Extract the (x, y) coordinate from the center of the cell holding the provided text.  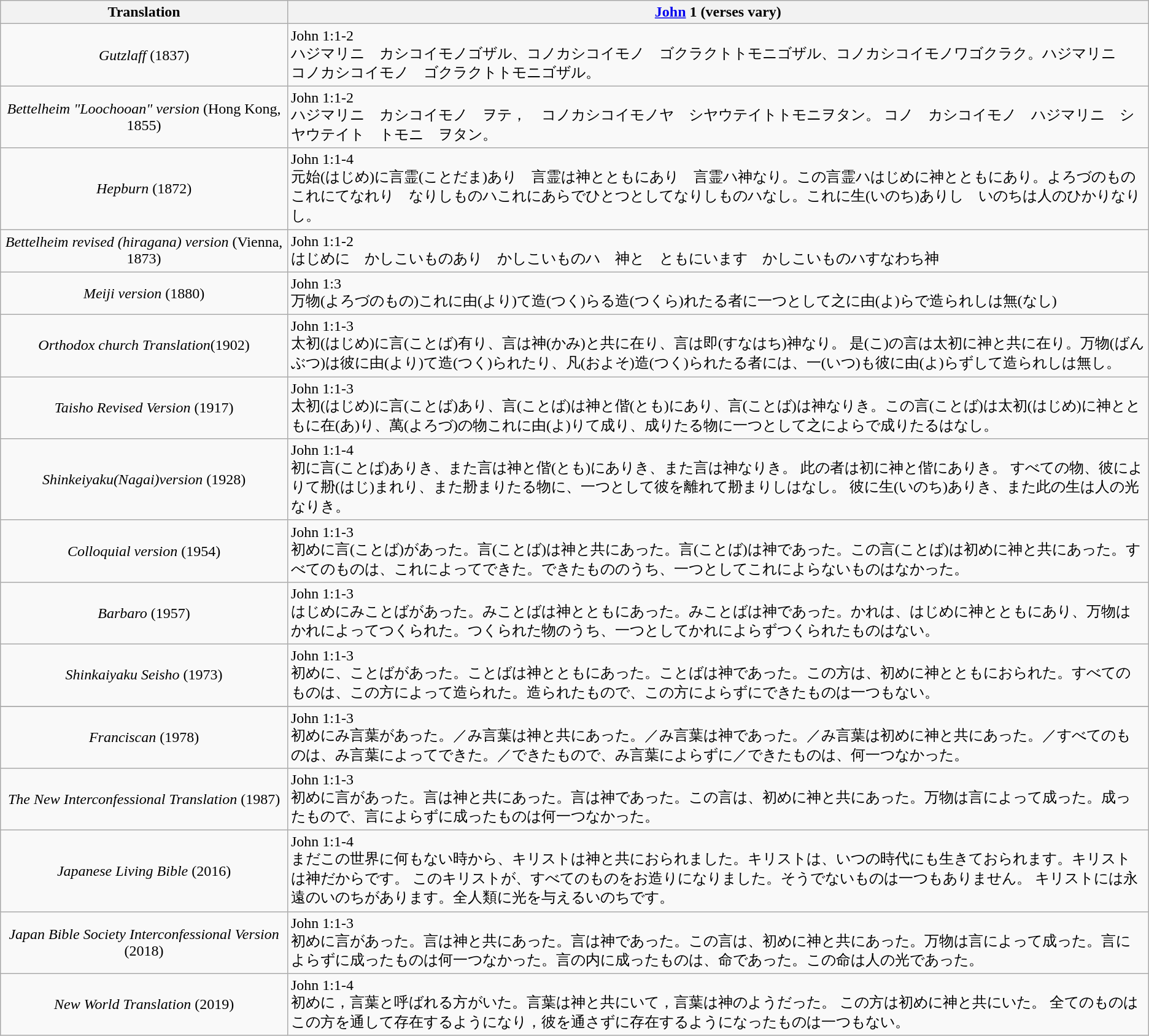
John 1:1-3太初(はじめ)に言(ことば)有り、言は神(かみ)と共に在り、言は即(すなはち)神なり。 是(こ)の言は太初に神と共に在り。万物(ばんぶつ)は彼に由(より)て造(つく)られたり、凡(およそ)造(つく)られたる者には、一(いつ)も彼に由(よ)らずして造られしは無し。 (718, 346)
John 1:1-3初めに言(ことば)があった。言(ことば)は神と共にあった。言(ことば)は神であった。この言(ことば)は初めに神と共にあった。すべてのものは、これによってできた。できたもののうち、一つとしてこれによらないものはなかった。 (718, 551)
Taisho Revised Version (1917) (144, 408)
John 1:1-3初めに、ことばがあった。ことばは神とともにあった。ことばは神であった。この方は、初めに神とともにおられた。すべてのものは、この方によって造られた。造られたもので、この方によらずにできたものは一つもない。 (718, 675)
Translation (144, 12)
Orthodox church Translation(1902) (144, 346)
Bettelheim "Loochooan" version (Hong Kong, 1855) (144, 117)
John 1:1-3初めに言があった。言は神と共にあった。言は神であった。この言は、初めに神と共にあった。万物は言によって成った。成ったもので、言によらずに成ったものは何一つなかった。 (718, 799)
John 1:1-2ハジマリニ カシコイモノゴザル、コノカシコイモノ ゴクラクトトモニゴザル、コノカシコイモノワゴクラク。ハジマリニ コノカシコイモノ ゴクラクトトモニゴザル。 (718, 55)
Barbaro (1957) (144, 613)
John 1:3万物(よろづのもの)これに由(より)て造(つく)らる造(つくら)れたる者に一つとして之に由(よ)らで造られしは無(なし) (718, 293)
Colloquial version (1954) (144, 551)
Bettelheim revised (hiragana) version (Vienna, 1873) (144, 251)
John 1:1-2はじめに かしこいものあり かしこいものハ 神と ともにいます かしこいものハすなわち神 (718, 251)
John 1:1-3太初(はじめ)に言(ことば)あり、言(ことば)は神と偕(とも)にあり、言(ことば)は神なりき。この言(ことば)は太初(はじめ)に神とともに在(あ)り、萬(よろづ)の物これに由(よ)りて成り、成りたる物に一つとして之によらで成りたるはなし。 (718, 408)
Gutzlaff (1837) (144, 55)
John 1 (verses vary) (718, 12)
John 1:1-4初に言(ことば)ありき、また言は神と偕(とも)にありき、また言は神なりき。 此の者は初に神と偕にありき。 すべての物、彼によりて刱(はじ)まれり、また刱まりたる物に、一つとして彼を離れて刱まりしはなし。 彼に生(いのち)ありき、また此の生は人の光なりき。 (718, 480)
Hepburn (1872) (144, 189)
Meiji version (1880) (144, 293)
Franciscan (1978) (144, 736)
John 1:1-4初めに，言葉と呼ばれる方がいた。言葉は神と共にいて，言葉は神のようだった。 この方は初めに神と共にいた。 全てのものはこの方を通して存在するようになり，彼を通さずに存在するようになったものは一つもない。 (718, 1004)
Japanese Living Bible (2016) (144, 872)
John 1:1-4元始(はじめ)に言霊(ことだま)あり 言霊は神とともにあり 言霊ハ神なり。この言霊ハはじめに神とともにあり。よろづのものこれにてなれり なりしものハこれにあらでひとつとしてなりしものハなし。これに生(いのち)ありし いのちは人のひかりなりし。 (718, 189)
John 1:1-3初めにみ言葉があった。／み言葉は神と共にあった。／み言葉は神であった。／み言葉は初めに神と共にあった。／すべてのものは、み言葉によってできた。／できたもので、み言葉によらずに／できたものは、何一つなかった。 (718, 736)
John 1:1-3初めに言があった。言は神と共にあった。言は神であった。この言は、初めに神と共にあった。万物は言によって成った。言によらずに成ったものは何一つなかった。言の内に成ったものは、命であった。この命は人の光であった。 (718, 943)
Japan Bible Society Interconfessional Version (2018) (144, 943)
Shinkeiyaku(Nagai)version (1928) (144, 480)
Shinkaiyaku Seisho (1973) (144, 675)
New World Translation (2019) (144, 1004)
The New Interconfessional Translation (1987) (144, 799)
John 1:1-2ハジマリニ カシコイモノ ヲテ， コノカシコイモノヤ シヤウテイトトモニヲタン。 コノ カシコイモノ ハジマリニ シヤウテイト トモニ ヲタン。 (718, 117)
John 1:1-3はじめにみことばがあった。みことばは神とともにあった。みことばは神であった。かれは、はじめに神とともにあり、万物はかれによってつくられた。つくられた物のうち、一つとしてかれによらずつくられたものはない。 (718, 613)
